Locate the cell with the specified text and output its [x, y] center coordinate. 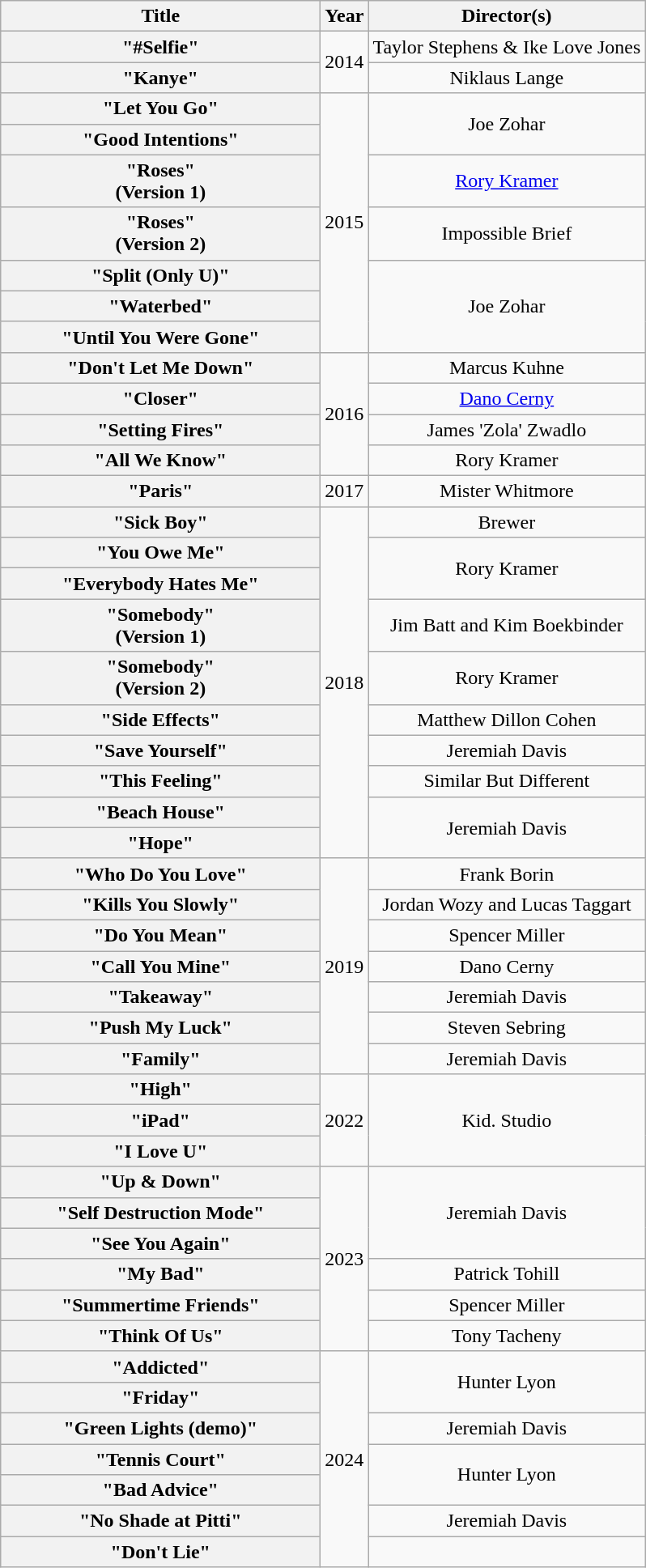
"Hope" [160, 843]
Taylor Stephens & Ike Love Jones [507, 47]
"Good Intentions" [160, 139]
Matthew Dillon Cohen [507, 720]
"Sick Boy" [160, 522]
"Let You Go" [160, 108]
"Family" [160, 1059]
"Everybody Hates Me" [160, 584]
Niklaus Lange [507, 78]
Year [345, 16]
Title [160, 16]
"Paris" [160, 491]
2023 [345, 1259]
"My Bad" [160, 1274]
"See You Again" [160, 1243]
"Don't Let Me Down" [160, 368]
Jim Batt and Kim Boekbinder [507, 625]
2022 [345, 1120]
"Think Of Us" [160, 1336]
"Call You Mine" [160, 966]
"Closer" [160, 398]
"You Owe Me" [160, 553]
"Waterbed" [160, 306]
"Push My Luck" [160, 1028]
"All We Know" [160, 461]
Jordan Wozy and Lucas Taggart [507, 904]
Steven Sebring [507, 1028]
2014 [345, 62]
"Somebody"(Version 1) [160, 625]
Impossible Brief [507, 233]
2017 [345, 491]
Frank Borin [507, 873]
"Roses"(Version 1) [160, 181]
"Self Destruction Mode" [160, 1213]
2015 [345, 223]
Brewer [507, 522]
Kid. Studio [507, 1120]
"#Selfie" [160, 47]
Mister Whitmore [507, 491]
"Split (Only U)" [160, 275]
"Bad Advice" [160, 1490]
Marcus Kuhne [507, 368]
"High" [160, 1090]
"Addicted" [160, 1366]
Patrick Tohill [507, 1274]
James 'Zola' Zwadlo [507, 430]
"Takeaway" [160, 997]
Director(s) [507, 16]
"Beach House" [160, 812]
"I Love U" [160, 1151]
"Save Yourself" [160, 750]
Tony Tacheny [507, 1336]
"iPad" [160, 1120]
"Up & Down" [160, 1182]
"Roses"(Version 2) [160, 233]
"Kanye" [160, 78]
"Until You Were Gone" [160, 337]
"Green Lights (demo)" [160, 1428]
"Don't Lie" [160, 1552]
"No Shade at Pitti" [160, 1521]
"Kills You Slowly" [160, 904]
Similar But Different [507, 781]
"Friday" [160, 1397]
"Who Do You Love" [160, 873]
2018 [345, 683]
"Somebody"(Version 2) [160, 678]
"Setting Fires" [160, 430]
"This Feeling" [160, 781]
2019 [345, 966]
"Summertime Friends" [160, 1305]
"Tennis Court" [160, 1460]
"Side Effects" [160, 720]
"Do You Mean" [160, 935]
2024 [345, 1459]
2016 [345, 414]
